From the cell containing the given text, extract its center point as [X, Y] coordinate. 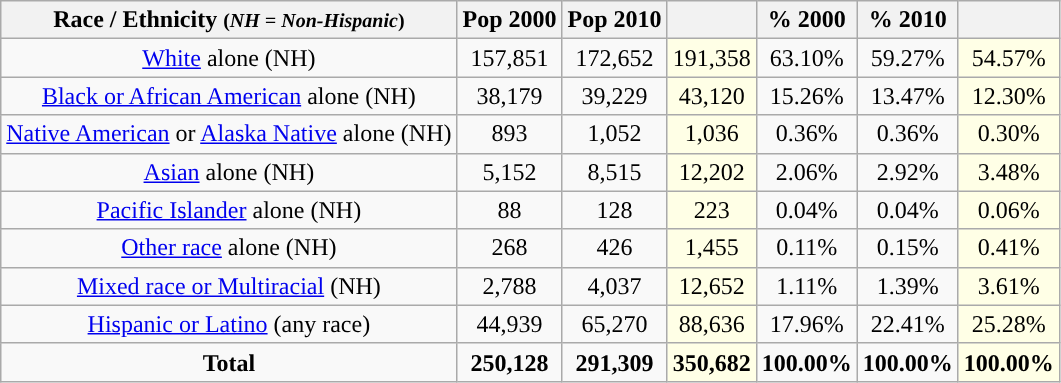
39,229 [614, 96]
0.15% [908, 248]
1,455 [712, 248]
% 2010 [908, 20]
Pacific Islander alone (NH) [229, 210]
Mixed race or Multiracial (NH) [229, 286]
Black or African American alone (NH) [229, 96]
5,152 [510, 172]
172,652 [614, 58]
0.41% [1008, 248]
% 2000 [806, 20]
65,270 [614, 324]
Asian alone (NH) [229, 172]
268 [510, 248]
223 [712, 210]
88,636 [712, 324]
13.47% [908, 96]
0.30% [1008, 134]
12,652 [712, 286]
426 [614, 248]
44,939 [510, 324]
15.26% [806, 96]
Pop 2010 [614, 20]
1.11% [806, 286]
0.06% [1008, 210]
Hispanic or Latino (any race) [229, 324]
38,179 [510, 96]
1.39% [908, 286]
22.41% [908, 324]
Native American or Alaska Native alone (NH) [229, 134]
Race / Ethnicity (NH = Non-Hispanic) [229, 20]
17.96% [806, 324]
12,202 [712, 172]
1,036 [712, 134]
Other race alone (NH) [229, 248]
0.11% [806, 248]
Total [229, 362]
3.48% [1008, 172]
350,682 [712, 362]
8,515 [614, 172]
White alone (NH) [229, 58]
88 [510, 210]
157,851 [510, 58]
43,120 [712, 96]
2.92% [908, 172]
291,309 [614, 362]
2,788 [510, 286]
12.30% [1008, 96]
250,128 [510, 362]
54.57% [1008, 58]
128 [614, 210]
63.10% [806, 58]
25.28% [1008, 324]
893 [510, 134]
3.61% [1008, 286]
4,037 [614, 286]
191,358 [712, 58]
59.27% [908, 58]
2.06% [806, 172]
Pop 2000 [510, 20]
1,052 [614, 134]
